Locate the cell with the specified text and output its (X, Y) center coordinate. 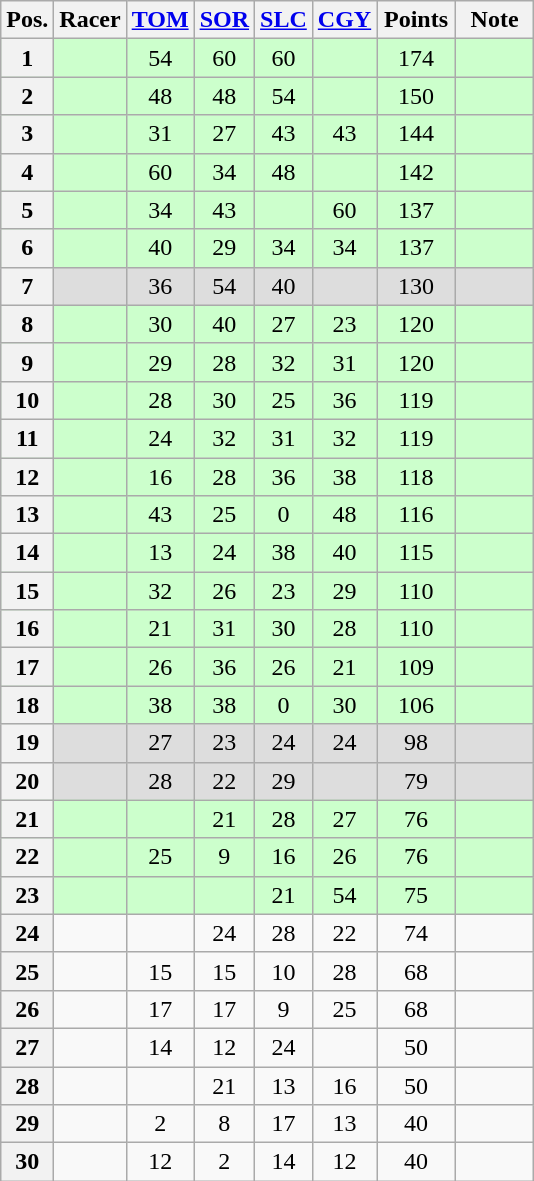
3 (28, 134)
5 (28, 210)
20 (28, 781)
CGY (344, 20)
Racer (90, 20)
115 (416, 553)
TOM (160, 20)
144 (416, 134)
19 (28, 743)
7 (28, 286)
174 (416, 58)
6 (28, 248)
SLC (284, 20)
130 (416, 286)
Note (494, 20)
Pos. (28, 20)
79 (416, 781)
118 (416, 477)
98 (416, 743)
75 (416, 895)
116 (416, 515)
SOR (224, 20)
142 (416, 172)
74 (416, 933)
150 (416, 96)
11 (28, 438)
4 (28, 172)
106 (416, 705)
18 (28, 705)
Points (416, 20)
109 (416, 667)
1 (28, 58)
